Extract the [x, y] coordinate from the center of the cell holding the provided text.  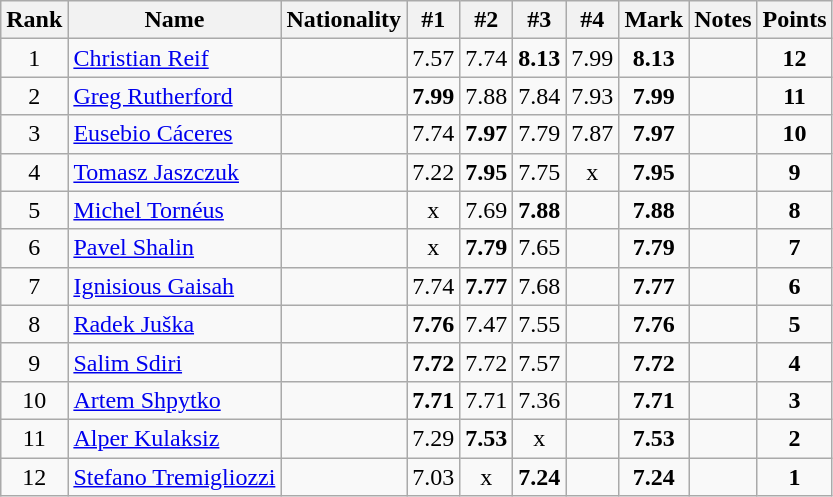
Rank [34, 20]
7.69 [486, 210]
7.68 [540, 286]
7.65 [540, 248]
7.87 [592, 134]
Michel Tornéus [174, 210]
Artem Shpytko [174, 400]
Christian Reif [174, 58]
#4 [592, 20]
Mark [654, 20]
Greg Rutherford [174, 96]
7.29 [434, 438]
Radek Juška [174, 324]
7.36 [540, 400]
#2 [486, 20]
7.93 [592, 96]
Stefano Tremigliozzi [174, 477]
Alper Kulaksiz [174, 438]
7.47 [486, 324]
Points [794, 20]
Salim Sdiri [174, 362]
Name [174, 20]
Pavel Shalin [174, 248]
7.84 [540, 96]
7.55 [540, 324]
Tomasz Jaszczuk [174, 172]
Ignisious Gaisah [174, 286]
Eusebio Cáceres [174, 134]
#1 [434, 20]
7.03 [434, 477]
7.22 [434, 172]
7.75 [540, 172]
#3 [540, 20]
Notes [723, 20]
Nationality [344, 20]
